Pinpoint the cell where the given text exists, returning its (x, y) midpoint coordinate. 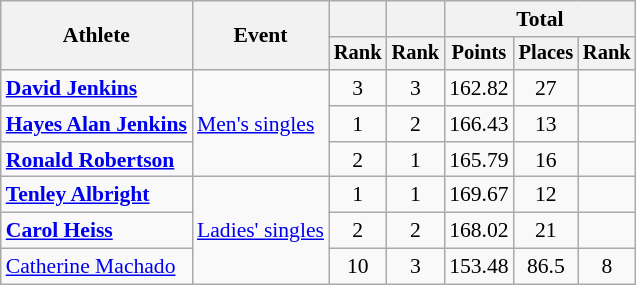
10 (358, 267)
Points (478, 54)
Ronald Robertson (96, 160)
Catherine Machado (96, 267)
16 (546, 160)
8 (607, 267)
12 (546, 195)
Hayes Alan Jenkins (96, 124)
Men's singles (260, 124)
Carol Heiss (96, 231)
27 (546, 88)
169.67 (478, 195)
Event (260, 36)
Places (546, 54)
168.02 (478, 231)
166.43 (478, 124)
Tenley Albright (96, 195)
Ladies' singles (260, 230)
Athlete (96, 36)
86.5 (546, 267)
153.48 (478, 267)
Total (540, 19)
165.79 (478, 160)
David Jenkins (96, 88)
13 (546, 124)
21 (546, 231)
162.82 (478, 88)
